For the text-containing cell, return its midpoint in [x, y] coordinate format. 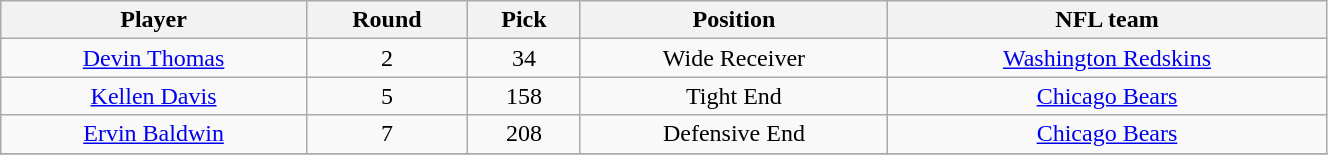
Devin Thomas [154, 58]
158 [524, 96]
2 [386, 58]
34 [524, 58]
Round [386, 20]
Player [154, 20]
208 [524, 134]
Defensive End [734, 134]
Position [734, 20]
Ervin Baldwin [154, 134]
Wide Receiver [734, 58]
Kellen Davis [154, 96]
5 [386, 96]
Tight End [734, 96]
Washington Redskins [1108, 58]
7 [386, 134]
NFL team [1108, 20]
Pick [524, 20]
